From the cell containing the given text, extract its center point as (x, y) coordinate. 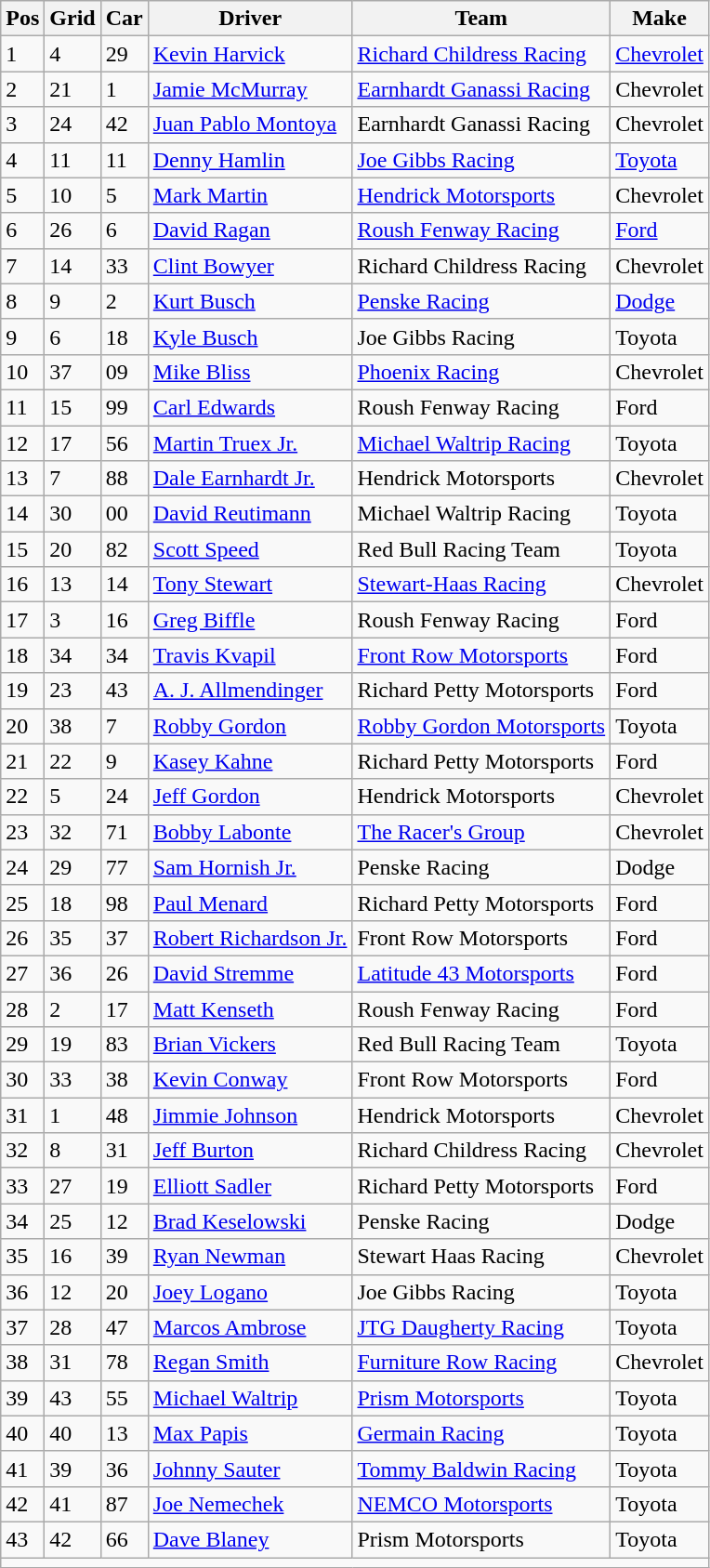
Kasey Kahne (250, 761)
88 (125, 479)
Jeff Gordon (250, 797)
Brian Vickers (250, 1045)
Team (481, 19)
Jamie McMurray (250, 89)
Joey Logano (250, 1292)
Kevin Harvick (250, 54)
99 (125, 407)
Stewart Haas Racing (481, 1257)
Juan Pablo Montoya (250, 125)
NEMCO Motorsports (481, 1504)
Dale Earnhardt Jr. (250, 479)
Kevin Conway (250, 1080)
Robby Gordon Motorsports (481, 726)
Phoenix Racing (481, 372)
82 (125, 549)
83 (125, 1045)
Driver (250, 19)
Kyle Busch (250, 336)
Make (660, 19)
JTG Daugherty Racing (481, 1327)
71 (125, 832)
Pos (22, 19)
The Racer's Group (481, 832)
Mike Bliss (250, 372)
David Ragan (250, 231)
Stewart-Haas Racing (481, 585)
55 (125, 1398)
Jeff Burton (250, 1151)
A. J. Allmendinger (250, 691)
Sam Hornish Jr. (250, 867)
09 (125, 372)
Joe Nemechek (250, 1504)
Mark Martin (250, 195)
Max Papis (250, 1433)
98 (125, 903)
Kurt Busch (250, 301)
Carl Edwards (250, 407)
87 (125, 1504)
Bobby Labonte (250, 832)
Scott Speed (250, 549)
Tommy Baldwin Racing (481, 1469)
Germain Racing (481, 1433)
Robert Richardson Jr. (250, 938)
Jimmie Johnson (250, 1115)
56 (125, 443)
78 (125, 1363)
David Reutimann (250, 514)
Latitude 43 Motorsports (481, 973)
Ryan Newman (250, 1257)
Greg Biffle (250, 620)
47 (125, 1327)
Robby Gordon (250, 726)
Michael Waltrip (250, 1398)
48 (125, 1115)
Johnny Sauter (250, 1469)
David Stremme (250, 973)
Elliott Sadler (250, 1186)
Furniture Row Racing (481, 1363)
Paul Menard (250, 903)
Car (125, 19)
66 (125, 1539)
Clint Bowyer (250, 266)
Denny Hamlin (250, 160)
77 (125, 867)
Brad Keselowski (250, 1221)
Travis Kvapil (250, 655)
Dave Blaney (250, 1539)
00 (125, 514)
Regan Smith (250, 1363)
Matt Kenseth (250, 1008)
Martin Truex Jr. (250, 443)
Marcos Ambrose (250, 1327)
Tony Stewart (250, 585)
Grid (72, 19)
